Identify which cell holds the provided text, then report its [x, y] central coordinate. 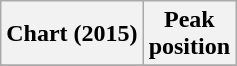
Chart (2015) [72, 34]
Peakposition [189, 34]
